Capture the cell that displays the provided text and extract its [x, y] central coordinate. 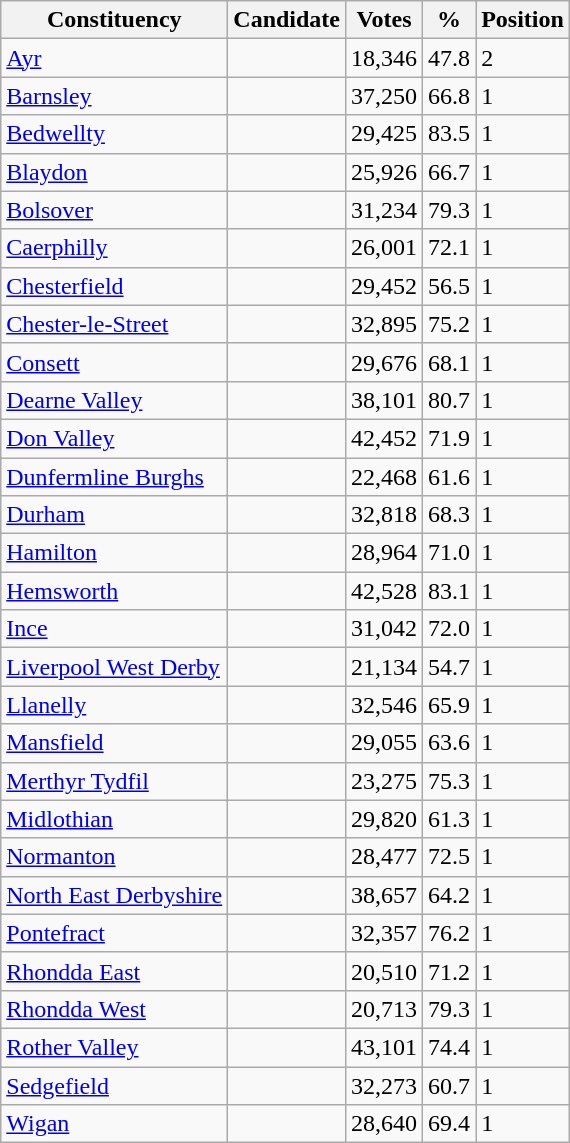
71.0 [450, 553]
69.4 [450, 1124]
25,926 [384, 172]
Wigan [114, 1124]
Normanton [114, 857]
Llanelly [114, 705]
66.8 [450, 96]
Constituency [114, 20]
74.4 [450, 1047]
29,425 [384, 134]
31,234 [384, 210]
18,346 [384, 58]
72.5 [450, 857]
Ayr [114, 58]
68.1 [450, 362]
64.2 [450, 895]
75.2 [450, 324]
Caerphilly [114, 248]
37,250 [384, 96]
72.1 [450, 248]
65.9 [450, 705]
Sedgefield [114, 1085]
80.7 [450, 400]
Don Valley [114, 438]
Position [523, 20]
75.3 [450, 781]
38,657 [384, 895]
83.1 [450, 591]
2 [523, 58]
Blaydon [114, 172]
North East Derbyshire [114, 895]
Mansfield [114, 743]
Liverpool West Derby [114, 667]
23,275 [384, 781]
Bedwellty [114, 134]
Durham [114, 515]
83.5 [450, 134]
Dunfermline Burghs [114, 477]
29,676 [384, 362]
43,101 [384, 1047]
32,818 [384, 515]
71.9 [450, 438]
Dearne Valley [114, 400]
26,001 [384, 248]
29,820 [384, 819]
61.6 [450, 477]
Hamilton [114, 553]
29,055 [384, 743]
32,895 [384, 324]
63.6 [450, 743]
Midlothian [114, 819]
76.2 [450, 933]
Consett [114, 362]
68.3 [450, 515]
42,528 [384, 591]
20,510 [384, 971]
32,546 [384, 705]
54.7 [450, 667]
20,713 [384, 1009]
28,964 [384, 553]
Merthyr Tydfil [114, 781]
22,468 [384, 477]
Barnsley [114, 96]
Chester-le-Street [114, 324]
60.7 [450, 1085]
32,357 [384, 933]
38,101 [384, 400]
Rhondda West [114, 1009]
71.2 [450, 971]
28,640 [384, 1124]
42,452 [384, 438]
Rhondda East [114, 971]
28,477 [384, 857]
Bolsover [114, 210]
29,452 [384, 286]
31,042 [384, 629]
56.5 [450, 286]
Pontefract [114, 933]
% [450, 20]
Hemsworth [114, 591]
32,273 [384, 1085]
66.7 [450, 172]
Candidate [287, 20]
Ince [114, 629]
61.3 [450, 819]
Chesterfield [114, 286]
Votes [384, 20]
Rother Valley [114, 1047]
47.8 [450, 58]
21,134 [384, 667]
72.0 [450, 629]
